Extract the [x, y] coordinate from the center of the cell holding the provided text.  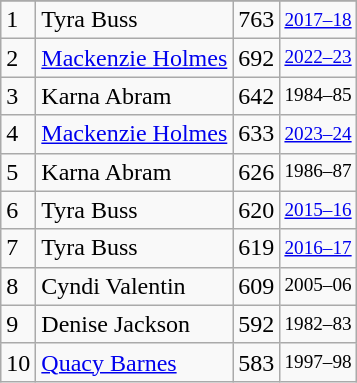
2015–16 [318, 210]
642 [256, 96]
2005–06 [318, 286]
1986–87 [318, 172]
5 [18, 172]
609 [256, 286]
10 [18, 362]
1997–98 [318, 362]
4 [18, 134]
626 [256, 172]
583 [256, 362]
1984–85 [318, 96]
620 [256, 210]
Cyndi Valentin [134, 286]
9 [18, 324]
7 [18, 248]
2016–17 [318, 248]
592 [256, 324]
2022–23 [318, 58]
3 [18, 96]
8 [18, 286]
619 [256, 248]
1 [18, 20]
Quacy Barnes [134, 362]
633 [256, 134]
2023–24 [318, 134]
Denise Jackson [134, 324]
6 [18, 210]
763 [256, 20]
692 [256, 58]
1982–83 [318, 324]
2 [18, 58]
2017–18 [318, 20]
